Output the [X, Y] coordinate of the center of the cell containing the given text.  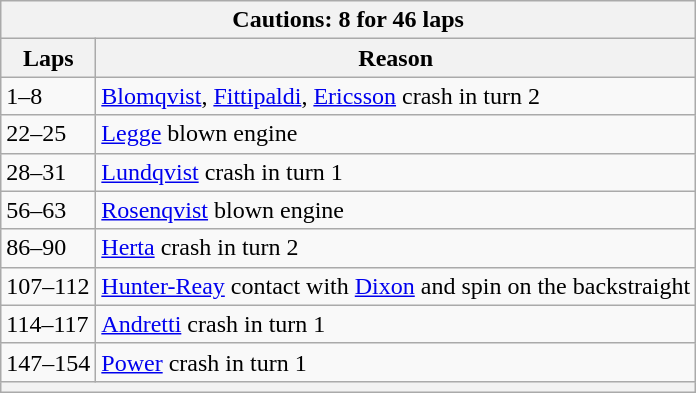
22–25 [48, 134]
114–117 [48, 324]
Herta crash in turn 2 [396, 248]
Power crash in turn 1 [396, 362]
28–31 [48, 172]
Blomqvist, Fittipaldi, Ericsson crash in turn 2 [396, 96]
86–90 [48, 248]
Laps [48, 58]
Rosenqvist blown engine [396, 210]
56–63 [48, 210]
107–112 [48, 286]
Hunter-Reay contact with Dixon and spin on the backstraight [396, 286]
Cautions: 8 for 46 laps [348, 20]
1–8 [48, 96]
Lundqvist crash in turn 1 [396, 172]
Andretti crash in turn 1 [396, 324]
147–154 [48, 362]
Legge blown engine [396, 134]
Reason [396, 58]
